Provide the (X, Y) coordinate of the cell's center where the given text is located.  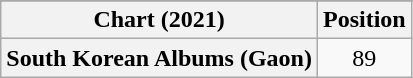
South Korean Albums (Gaon) (160, 58)
89 (364, 58)
Position (364, 20)
Chart (2021) (160, 20)
